Return the [X, Y] coordinate for the center point of the cell that contains the specified text.  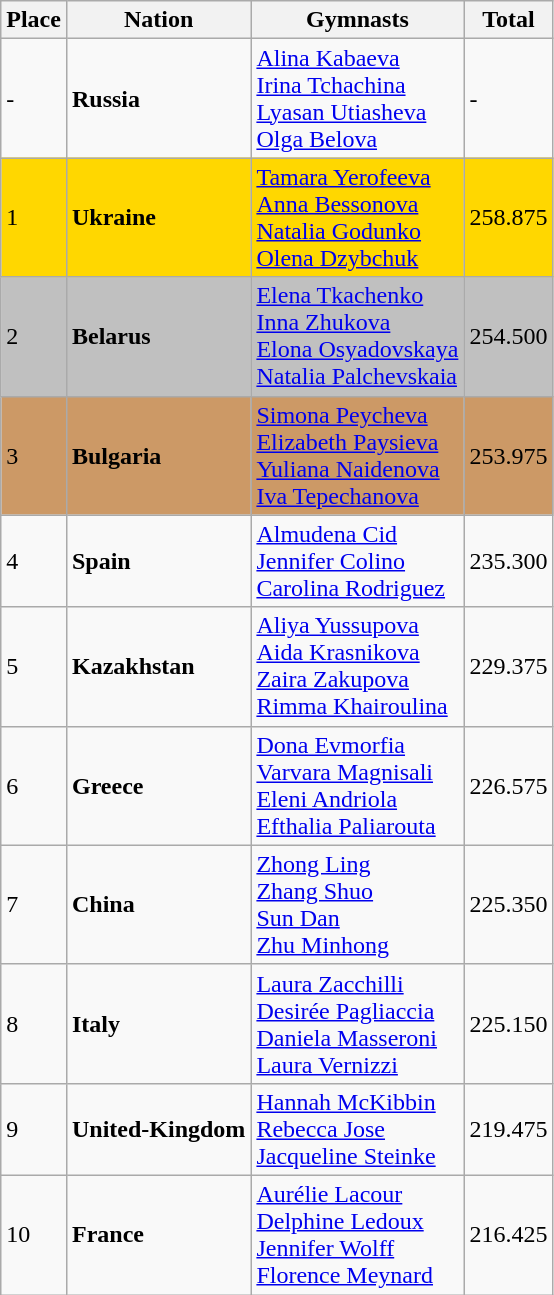
Aurélie LacourDelphine LedouxJennifer WolffFlorence Meynard [358, 1234]
Russia [158, 98]
8 [34, 1024]
Simona PeychevaElizabeth PaysievaYuliana NaidenovaIva Tepechanova [358, 456]
Bulgaria [158, 456]
United-Kingdom [158, 1129]
10 [34, 1234]
Kazakhstan [158, 666]
France [158, 1234]
Nation [158, 20]
229.375 [508, 666]
3 [34, 456]
219.475 [508, 1129]
Spain [158, 561]
6 [34, 786]
9 [34, 1129]
Greece [158, 786]
Belarus [158, 336]
Tamara YerofeevaAnna BessonovaNatalia GodunkoOlena Dzybchuk [358, 218]
4 [34, 561]
Dona EvmorfiaVarvara MagnisaliEleni AndriolaEfthalia Paliarouta [358, 786]
Ukraine [158, 218]
5 [34, 666]
253.975 [508, 456]
2 [34, 336]
Elena TkachenkoInna ZhukovaElona OsyadovskayaNatalia Palchevskaia [358, 336]
254.500 [508, 336]
1 [34, 218]
Italy [158, 1024]
Almudena CidJennifer ColinoCarolina Rodriguez [358, 561]
Zhong LingZhang ShuoSun DanZhu Minhong [358, 904]
258.875 [508, 218]
Place [34, 20]
Aliya YussupovaAida KrasnikovaZaira ZakupovaRimma Khairoulina [358, 666]
Gymnasts [358, 20]
226.575 [508, 786]
225.150 [508, 1024]
Hannah McKibbinRebecca JoseJacqueline Steinke [358, 1129]
7 [34, 904]
Total [508, 20]
China [158, 904]
216.425 [508, 1234]
Laura ZacchilliDesirée PagliacciaDaniela MasseroniLaura Vernizzi [358, 1024]
Alina KabaevaIrina TchachinaLyasan UtiashevaOlga Belova [358, 98]
235.300 [508, 561]
225.350 [508, 904]
